Capture the cell that displays the provided text and extract its [X, Y] central coordinate. 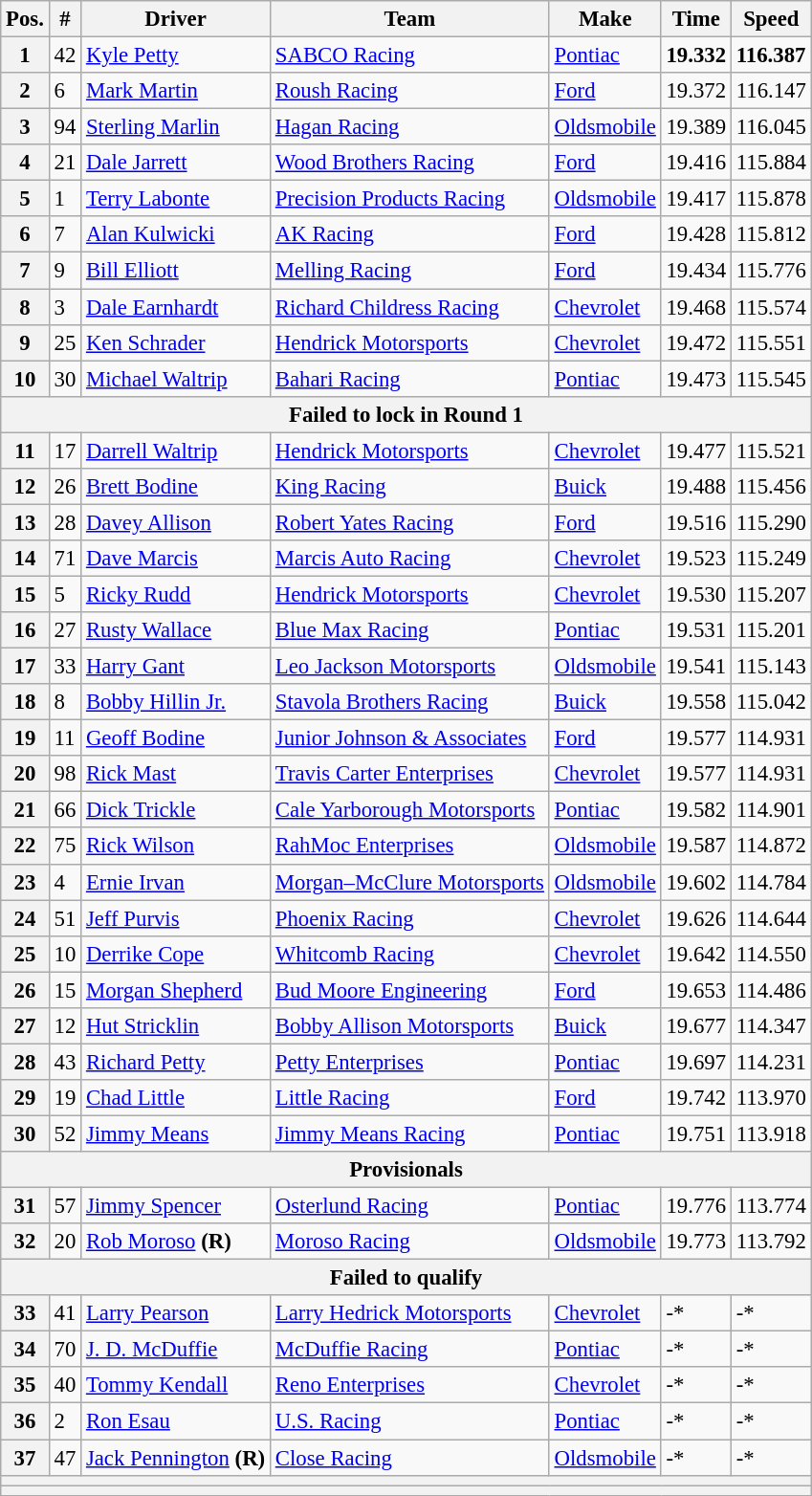
Speed [771, 19]
113.774 [771, 1206]
McDuffie Racing [409, 1350]
Junior Johnson & Associates [409, 738]
40 [65, 1386]
19.751 [696, 1133]
Whitcomb Racing [409, 954]
36 [25, 1421]
Marcis Auto Racing [409, 559]
114.872 [771, 847]
Jimmy Spencer [176, 1206]
Morgan Shepherd [176, 990]
114.644 [771, 918]
Driver [176, 19]
115.776 [771, 271]
Rick Mast [176, 774]
19.416 [696, 163]
114.486 [771, 990]
Richard Childress Racing [409, 307]
Close Racing [409, 1458]
19.626 [696, 918]
19.523 [696, 559]
114.550 [771, 954]
AK Racing [409, 234]
Michael Waltrip [176, 379]
51 [65, 918]
115.545 [771, 379]
19.389 [696, 127]
Alan Kulwicki [176, 234]
Wood Brothers Racing [409, 163]
Terry Labonte [176, 199]
Hut Stricklin [176, 1026]
Bud Moore Engineering [409, 990]
115.290 [771, 522]
Rob Moroso (R) [176, 1242]
Stavola Brothers Racing [409, 702]
Ken Schrader [176, 342]
Team [409, 19]
19.473 [696, 379]
19.372 [696, 91]
23 [25, 882]
Precision Products Racing [409, 199]
31 [25, 1206]
Failed to lock in Round 1 [406, 414]
116.147 [771, 91]
19.417 [696, 199]
U.S. Racing [409, 1421]
115.207 [771, 594]
Phoenix Racing [409, 918]
98 [65, 774]
19.587 [696, 847]
Bobby Hillin Jr. [176, 702]
Rick Wilson [176, 847]
Chad Little [176, 1098]
14 [25, 559]
Reno Enterprises [409, 1386]
43 [65, 1062]
Moroso Racing [409, 1242]
Bill Elliott [176, 271]
Sterling Marlin [176, 127]
114.901 [771, 810]
19.653 [696, 990]
Jimmy Means Racing [409, 1133]
Robert Yates Racing [409, 522]
Dick Trickle [176, 810]
Mark Martin [176, 91]
24 [25, 918]
Dale Earnhardt [176, 307]
19.488 [696, 487]
19.434 [696, 271]
115.884 [771, 163]
19.332 [696, 55]
Derrike Cope [176, 954]
113.970 [771, 1098]
Pos. [25, 19]
Cale Yarborough Motorsports [409, 810]
114.347 [771, 1026]
Morgan–McClure Motorsports [409, 882]
Kyle Petty [176, 55]
37 [25, 1458]
Richard Petty [176, 1062]
Osterlund Racing [409, 1206]
Geoff Bodine [176, 738]
Time [696, 19]
J. D. McDuffie [176, 1350]
19.530 [696, 594]
Petty Enterprises [409, 1062]
Provisionals [406, 1170]
19.468 [696, 307]
RahMoc Enterprises [409, 847]
Leo Jackson Motorsports [409, 667]
18 [25, 702]
70 [65, 1350]
Rusty Wallace [176, 630]
Melling Racing [409, 271]
52 [65, 1133]
SABCO Racing [409, 55]
94 [65, 127]
114.784 [771, 882]
Harry Gant [176, 667]
19.742 [696, 1098]
Hagan Racing [409, 127]
22 [25, 847]
19.428 [696, 234]
19.541 [696, 667]
Davey Allison [176, 522]
Travis Carter Enterprises [409, 774]
Ron Esau [176, 1421]
115.521 [771, 451]
19.642 [696, 954]
19.602 [696, 882]
34 [25, 1350]
Jimmy Means [176, 1133]
19.477 [696, 451]
114.231 [771, 1062]
Darrell Waltrip [176, 451]
Blue Max Racing [409, 630]
115.878 [771, 199]
19.582 [696, 810]
Jack Pennington (R) [176, 1458]
32 [25, 1242]
19.773 [696, 1242]
Bahari Racing [409, 379]
19.776 [696, 1206]
115.812 [771, 234]
66 [65, 810]
Ricky Rudd [176, 594]
19.531 [696, 630]
115.201 [771, 630]
Roush Racing [409, 91]
19.677 [696, 1026]
115.143 [771, 667]
29 [25, 1098]
115.456 [771, 487]
Jeff Purvis [176, 918]
75 [65, 847]
115.574 [771, 307]
King Racing [409, 487]
16 [25, 630]
Brett Bodine [176, 487]
113.918 [771, 1133]
113.792 [771, 1242]
Bobby Allison Motorsports [409, 1026]
71 [65, 559]
# [65, 19]
Larry Pearson [176, 1313]
Make [604, 19]
13 [25, 522]
57 [65, 1206]
Little Racing [409, 1098]
19.697 [696, 1062]
Larry Hedrick Motorsports [409, 1313]
Tommy Kendall [176, 1386]
115.249 [771, 559]
116.387 [771, 55]
115.042 [771, 702]
19.472 [696, 342]
115.551 [771, 342]
41 [65, 1313]
19.516 [696, 522]
Dale Jarrett [176, 163]
47 [65, 1458]
42 [65, 55]
19.558 [696, 702]
35 [25, 1386]
116.045 [771, 127]
Dave Marcis [176, 559]
Failed to qualify [406, 1278]
Ernie Irvan [176, 882]
